Search for the cell housing the specified text and yield its (X, Y) center coordinate. 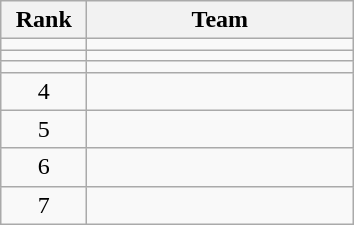
6 (44, 167)
7 (44, 205)
5 (44, 129)
Team (220, 20)
Rank (44, 20)
4 (44, 91)
